Identify which cell holds the provided text, then report its (X, Y) central coordinate. 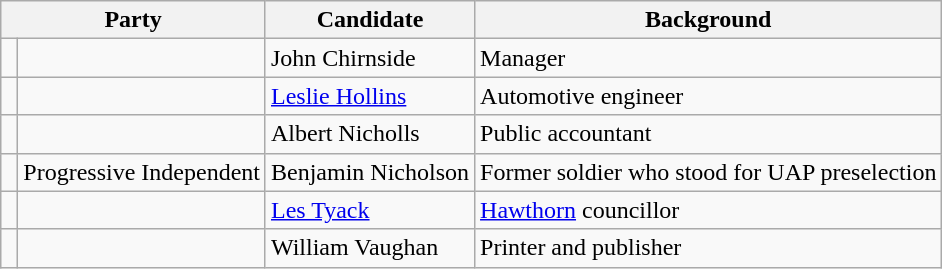
Progressive Independent (142, 172)
Party (134, 20)
Benjamin Nicholson (370, 172)
John Chirnside (370, 58)
Candidate (370, 20)
Former soldier who stood for UAP preselection (708, 172)
Leslie Hollins (370, 96)
Printer and publisher (708, 248)
William Vaughan (370, 248)
Manager (708, 58)
Background (708, 20)
Les Tyack (370, 210)
Albert Nicholls (370, 134)
Automotive engineer (708, 96)
Public accountant (708, 134)
Hawthorn councillor (708, 210)
